Detect which cell encompasses the target text, then output its (x, y) center coordinate. 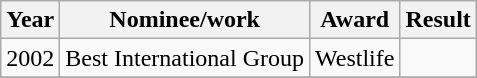
2002 (30, 58)
Award (354, 20)
Best International Group (185, 58)
Nominee/work (185, 20)
Westlife (354, 58)
Year (30, 20)
Result (438, 20)
